For the text-containing cell, return its midpoint in [X, Y] coordinate format. 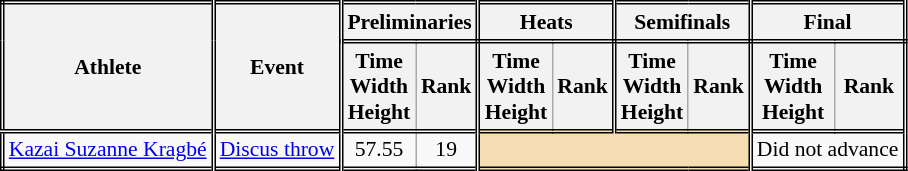
Heats [546, 22]
Event [277, 67]
Kazai Suzanne Kragbé [108, 150]
Final [828, 22]
19 [448, 150]
57.55 [378, 150]
Semifinals [682, 22]
Discus throw [277, 150]
Did not advance [828, 150]
Preliminaries [410, 22]
Athlete [108, 67]
